Pinpoint the cell where the given text exists, returning its (X, Y) midpoint coordinate. 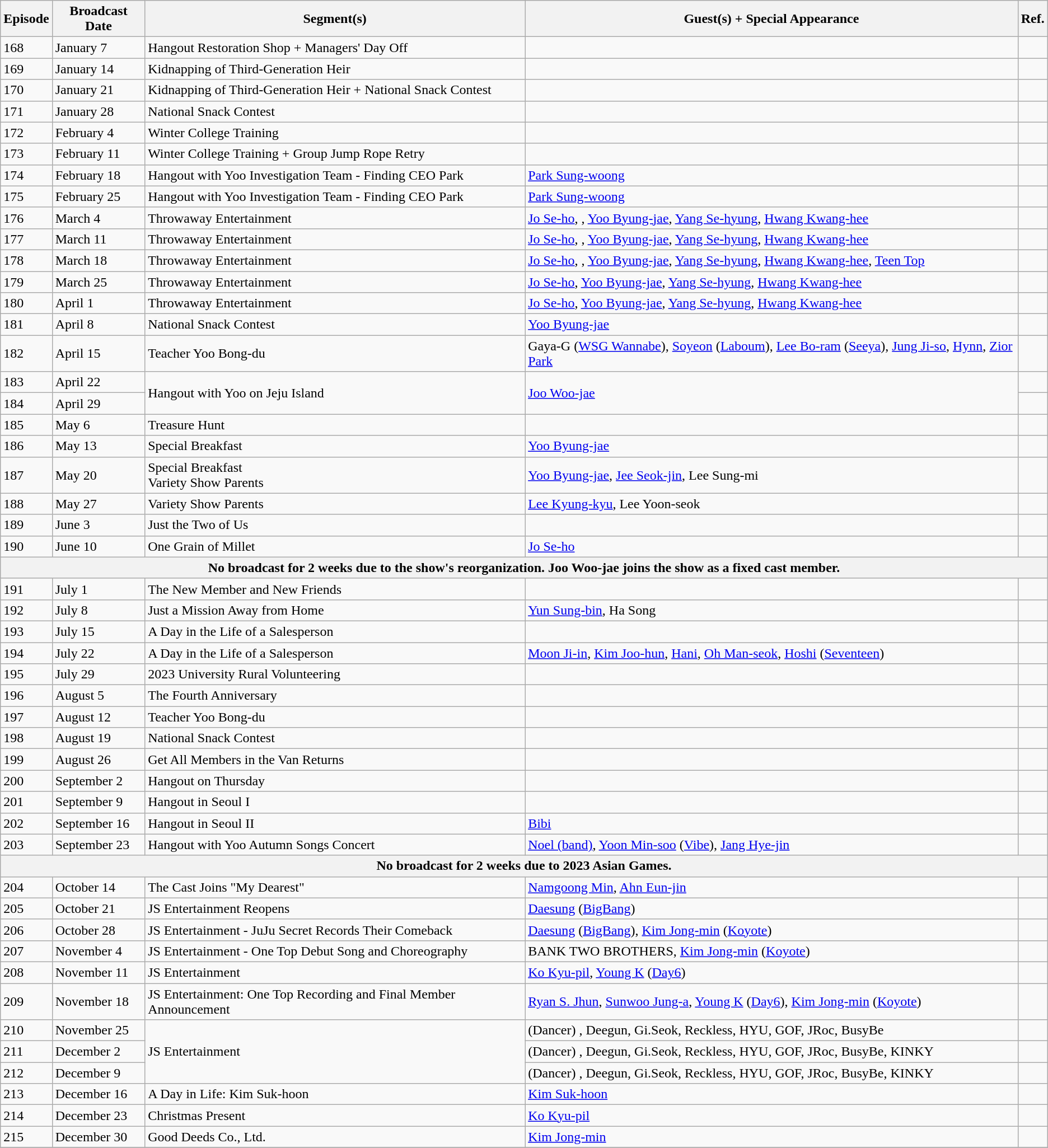
192 (26, 610)
January 14 (99, 69)
Special BreakfastVariety Show Parents (335, 475)
203 (26, 845)
December 9 (99, 1073)
August 19 (99, 738)
August 5 (99, 696)
Broadcast Date (99, 19)
Winter College Training (335, 133)
194 (26, 653)
Daesung (BigBang) (771, 908)
169 (26, 69)
208 (26, 972)
207 (26, 951)
202 (26, 823)
Just the Two of Us (335, 525)
209 (26, 1001)
188 (26, 504)
Get All Members in the Van Returns (335, 760)
The Cast Joins "My Dearest" (335, 887)
197 (26, 717)
October 28 (99, 930)
June 10 (99, 546)
212 (26, 1073)
195 (26, 674)
170 (26, 90)
175 (26, 196)
February 25 (99, 196)
Hangout in Seoul I (335, 802)
213 (26, 1094)
April 22 (99, 382)
185 (26, 425)
210 (26, 1030)
Noel (band), Yoon Min-soo (Vibe), Jang Hye-jin (771, 845)
211 (26, 1052)
Lee Kyung-kyu, Lee Yoon-seok (771, 504)
October 21 (99, 908)
Just a Mission Away from Home (335, 610)
Ko Kyu-pil, Young K (Day6) (771, 972)
Guest(s) + Special Appearance (771, 19)
Segment(s) (335, 19)
Kim Jong-min (771, 1137)
206 (26, 930)
May 13 (99, 446)
Special Breakfast (335, 446)
JS Entertainment - One Top Debut Song and Choreography (335, 951)
Gaya-G (WSG Wannabe), Soyeon (Laboum), Lee Bo-ram (Seeya), Jung Ji-so, Hynn, Zior Park (771, 354)
182 (26, 354)
205 (26, 908)
Variety Show Parents (335, 504)
Good Deeds Co., Ltd. (335, 1137)
2023 University Rural Volunteering (335, 674)
April 1 (99, 303)
Yoo Byung-jae, Jee Seok-jin, Lee Sung-mi (771, 475)
March 25 (99, 282)
March 11 (99, 239)
A Day in Life: Kim Suk-hoon (335, 1094)
183 (26, 382)
187 (26, 475)
September 16 (99, 823)
June 3 (99, 525)
184 (26, 404)
196 (26, 696)
February 11 (99, 154)
January 7 (99, 48)
February 4 (99, 133)
176 (26, 218)
Hangout with Yoo Autumn Songs Concert (335, 845)
December 23 (99, 1116)
November 4 (99, 951)
Hangout with Yoo on Jeju Island (335, 393)
July 22 (99, 653)
July 15 (99, 631)
September 9 (99, 802)
JS Entertainment: One Top Recording and Final Member Announcement (335, 1001)
Kidnapping of Third-Generation Heir (335, 69)
171 (26, 111)
Yun Sung-bin, Ha Song (771, 610)
Ryan S. Jhun, Sunwoo Jung-a, Young K (Day6), Kim Jong-min (Koyote) (771, 1001)
168 (26, 48)
September 2 (99, 781)
JS Entertainment - JuJu Secret Records Their Comeback (335, 930)
Jo Se-ho (771, 546)
March 18 (99, 260)
214 (26, 1116)
Kidnapping of Third-Generation Heir + National Snack Contest (335, 90)
December 16 (99, 1094)
BANK TWO BROTHERS, Kim Jong-min (Koyote) (771, 951)
198 (26, 738)
November 25 (99, 1030)
Episode (26, 19)
The New Member and New Friends (335, 589)
174 (26, 175)
204 (26, 887)
189 (26, 525)
Joo Woo-jae (771, 393)
177 (26, 239)
No broadcast for 2 weeks due to 2023 Asian Games. (524, 866)
Kim Suk-hoon (771, 1094)
215 (26, 1137)
200 (26, 781)
Moon Ji-in, Kim Joo-hun, Hani, Oh Man-seok, Hoshi (Seventeen) (771, 653)
Treasure Hunt (335, 425)
199 (26, 760)
193 (26, 631)
January 21 (99, 90)
November 11 (99, 972)
173 (26, 154)
Daesung (BigBang), Kim Jong-min (Koyote) (771, 930)
August 26 (99, 760)
May 20 (99, 475)
172 (26, 133)
Bibi (771, 823)
Hangout Restoration Shop + Managers' Day Off (335, 48)
February 18 (99, 175)
One Grain of Millet (335, 546)
The Fourth Anniversary (335, 696)
Namgoong Min, Ahn Eun-jin (771, 887)
201 (26, 802)
May 6 (99, 425)
190 (26, 546)
Christmas Present (335, 1116)
Ko Kyu-pil (771, 1116)
Ref. (1032, 19)
January 28 (99, 111)
Jo Se-ho, , Yoo Byung-jae, Yang Se-hyung, Hwang Kwang-hee, Teen Top (771, 260)
178 (26, 260)
July 1 (99, 589)
Winter College Training + Group Jump Rope Retry (335, 154)
186 (26, 446)
(Dancer) , Deegun, Gi.Seok, Reckless, HYU, GOF, JRoc, BusyBe (771, 1030)
October 14 (99, 887)
181 (26, 325)
April 8 (99, 325)
180 (26, 303)
No broadcast for 2 weeks due to the show's reorganization. Joo Woo-jae joins the show as a fixed cast member. (524, 568)
December 30 (99, 1137)
August 12 (99, 717)
JS Entertainment Reopens (335, 908)
December 2 (99, 1052)
April 15 (99, 354)
191 (26, 589)
November 18 (99, 1001)
September 23 (99, 845)
July 29 (99, 674)
March 4 (99, 218)
Hangout in Seoul II (335, 823)
July 8 (99, 610)
May 27 (99, 504)
Hangout on Thursday (335, 781)
April 29 (99, 404)
179 (26, 282)
